Capture the cell that displays the provided text and extract its [X, Y] central coordinate. 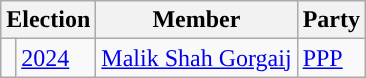
2024 [56, 58]
Election [48, 20]
Malik Shah Gorgaij [196, 58]
Member [196, 20]
PPP [331, 58]
Party [331, 20]
